Search for the cell housing the specified text and yield its [x, y] center coordinate. 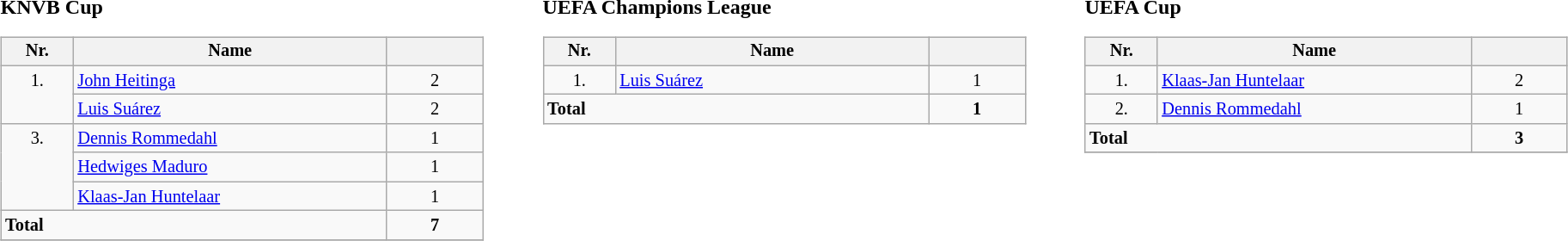
John Heitinga [230, 80]
7 [435, 226]
2. [1121, 109]
3. [37, 167]
Hedwiges Maduro [230, 167]
3 [1519, 139]
